Scan for the cell matching the given text and deliver its (X, Y) coordinate at center. 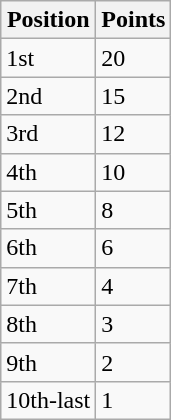
5th (48, 210)
7th (48, 286)
4 (134, 286)
Position (48, 20)
8th (48, 324)
Points (134, 20)
2nd (48, 96)
2 (134, 362)
20 (134, 58)
1st (48, 58)
10th-last (48, 400)
15 (134, 96)
6th (48, 248)
10 (134, 172)
3 (134, 324)
3rd (48, 134)
4th (48, 172)
6 (134, 248)
1 (134, 400)
8 (134, 210)
9th (48, 362)
12 (134, 134)
